Return [x, y] of the center of cell containing provided text 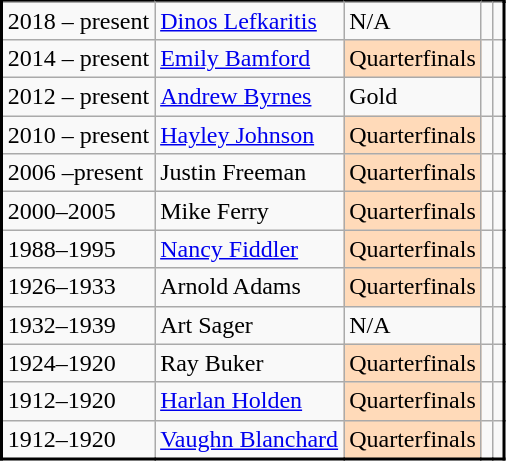
Harlan Holden [250, 401]
Vaughn Blanchard [250, 440]
2012 – present [78, 97]
Gold [413, 97]
Arnold Adams [250, 287]
Emily Bamford [250, 59]
Art Sager [250, 325]
Ray Buker [250, 363]
1988–1995 [78, 249]
Mike Ferry [250, 211]
1926–1933 [78, 287]
1932–1939 [78, 325]
Andrew Byrnes [250, 97]
2010 – present [78, 135]
Justin Freeman [250, 173]
Dinos Lefkaritis [250, 21]
2006 –present [78, 173]
Hayley Johnson [250, 135]
2014 – present [78, 59]
2000–2005 [78, 211]
2018 – present [78, 21]
Nancy Fiddler [250, 249]
1924–1920 [78, 363]
